Return the (X, Y) coordinate for the center point of the cell that contains the specified text.  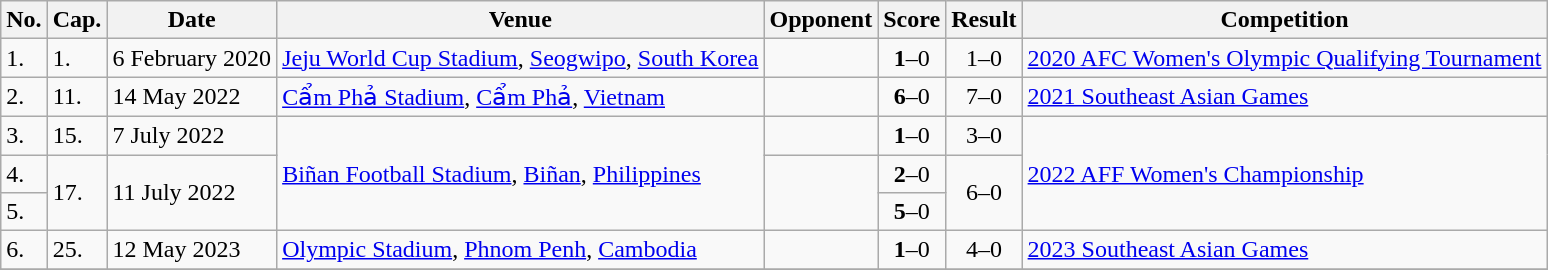
3–0 (984, 135)
7–0 (984, 97)
11 July 2022 (192, 192)
Score (912, 20)
2022 AFF Women's Championship (1284, 173)
6. (24, 250)
2–0 (912, 173)
14 May 2022 (192, 97)
No. (24, 20)
6 February 2020 (192, 58)
5–0 (912, 212)
Biñan Football Stadium, Biñan, Philippines (520, 173)
Opponent (821, 20)
Olympic Stadium, Phnom Penh, Cambodia (520, 250)
2. (24, 97)
25. (77, 250)
Cap. (77, 20)
5. (24, 212)
2020 AFC Women's Olympic Qualifying Tournament (1284, 58)
Venue (520, 20)
2023 Southeast Asian Games (1284, 250)
4. (24, 173)
Competition (1284, 20)
Date (192, 20)
Result (984, 20)
3. (24, 135)
Jeju World Cup Stadium, Seogwipo, South Korea (520, 58)
7 July 2022 (192, 135)
Cẩm Phả Stadium, Cẩm Phả, Vietnam (520, 97)
15. (77, 135)
4–0 (984, 250)
2021 Southeast Asian Games (1284, 97)
11. (77, 97)
17. (77, 192)
12 May 2023 (192, 250)
